Search for the cell housing the specified text and yield its (x, y) center coordinate. 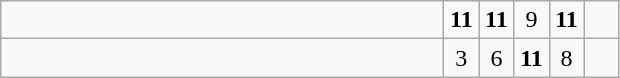
8 (566, 58)
9 (532, 20)
6 (496, 58)
3 (462, 58)
